For the text-containing cell, return its midpoint in [x, y] coordinate format. 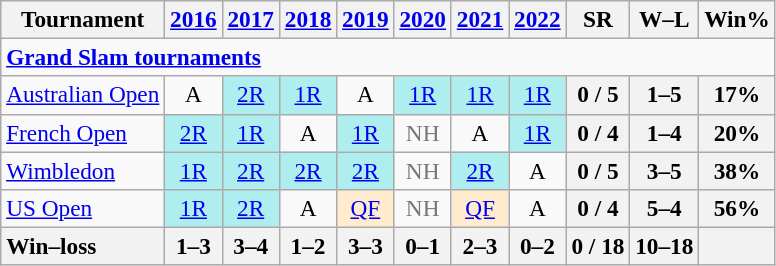
Grand Slam tournaments [388, 57]
20% [737, 133]
0–1 [422, 246]
3–5 [664, 170]
W–L [664, 19]
1–3 [194, 246]
SR [598, 19]
2022 [538, 19]
17% [737, 95]
2016 [194, 19]
1–4 [664, 133]
Tournament [83, 19]
Australian Open [83, 95]
Win–loss [83, 246]
2019 [366, 19]
2017 [250, 19]
10–18 [664, 246]
US Open [83, 208]
0 / 18 [598, 246]
2018 [308, 19]
0–2 [538, 246]
Wimbledon [83, 170]
2021 [480, 19]
3–4 [250, 246]
3–3 [366, 246]
French Open [83, 133]
5–4 [664, 208]
2–3 [480, 246]
2020 [422, 19]
38% [737, 170]
56% [737, 208]
Win% [737, 19]
1–2 [308, 246]
1–5 [664, 95]
